Scan for the cell matching the given text and deliver its [x, y] coordinate at center. 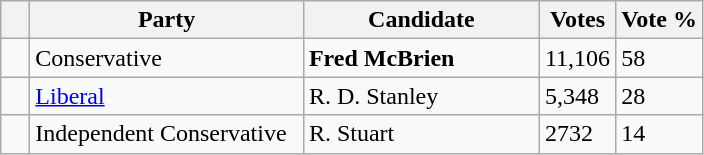
Votes [577, 20]
R. D. Stanley [421, 96]
2732 [577, 134]
Independent Conservative [167, 134]
Fred McBrien [421, 58]
R. Stuart [421, 134]
Conservative [167, 58]
Candidate [421, 20]
Liberal [167, 96]
Party [167, 20]
5,348 [577, 96]
58 [660, 58]
14 [660, 134]
28 [660, 96]
11,106 [577, 58]
Vote % [660, 20]
